Return (X, Y) of the center of cell containing provided text 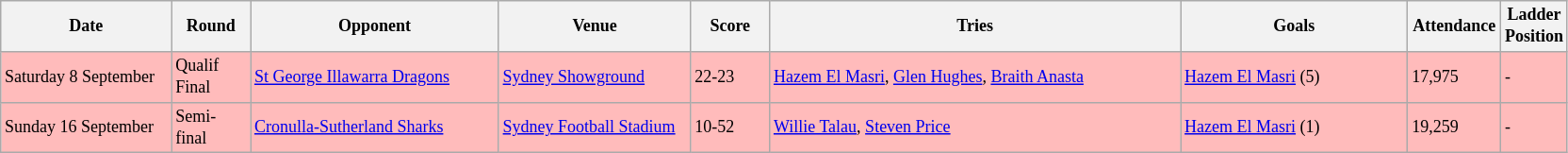
Venue (595, 26)
10-52 (730, 127)
Sydney Football Stadium (595, 127)
Cronulla-Sutherland Sharks (375, 127)
Hazem El Masri, Glen Hughes, Braith Anasta (975, 76)
Attendance (1455, 26)
Date (87, 26)
St George Illawarra Dragons (375, 76)
Opponent (375, 26)
Goals (1295, 26)
Round (211, 26)
Qualif Final (211, 76)
Tries (975, 26)
Sunday 16 September (87, 127)
Saturday 8 September (87, 76)
Ladder Position (1534, 26)
22-23 (730, 76)
Sydney Showground (595, 76)
Hazem El Masri (5) (1295, 76)
17,975 (1455, 76)
Hazem El Masri (1) (1295, 127)
Score (730, 26)
Semi-final (211, 127)
Willie Talau, Steven Price (975, 127)
19,259 (1455, 127)
